Search for the cell housing the specified text and yield its [X, Y] center coordinate. 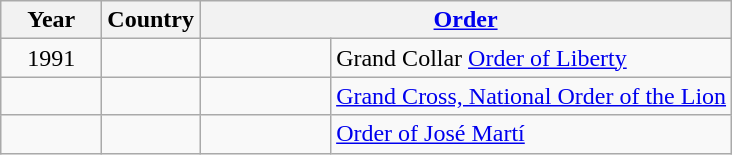
Order of José Martí [532, 134]
Year [52, 20]
Country [151, 20]
Grand Collar Order of Liberty [532, 58]
Order [466, 20]
Grand Cross, National Order of the Lion [532, 96]
1991 [52, 58]
